Search for the cell housing the specified text and yield its [x, y] center coordinate. 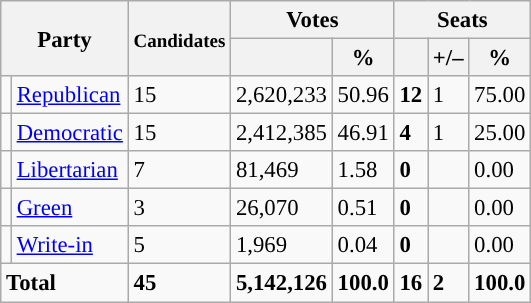
Write-in [70, 245]
Seats [462, 20]
Green [70, 208]
Democratic [70, 133]
45 [179, 283]
12 [410, 95]
81,469 [282, 170]
7 [179, 170]
4 [410, 133]
2,620,233 [282, 95]
26,070 [282, 208]
Total [64, 283]
2 [448, 283]
3 [179, 208]
46.91 [363, 133]
75.00 [500, 95]
Party [64, 38]
Candidates [179, 38]
0.51 [363, 208]
1,969 [282, 245]
16 [410, 283]
+/– [448, 58]
5 [179, 245]
2,412,385 [282, 133]
50.96 [363, 95]
25.00 [500, 133]
Libertarian [70, 170]
5,142,126 [282, 283]
Republican [70, 95]
1.58 [363, 170]
Votes [313, 20]
0.04 [363, 245]
